Identify which cell holds the provided text, then report its (X, Y) central coordinate. 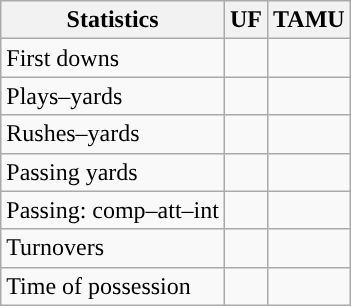
Statistics (113, 20)
Time of possession (113, 286)
Rushes–yards (113, 134)
Plays–yards (113, 96)
Passing: comp–att–int (113, 210)
UF (246, 20)
First downs (113, 58)
Passing yards (113, 172)
Turnovers (113, 248)
TAMU (310, 20)
